Extract the (x, y) coordinate from the center of the cell holding the provided text.  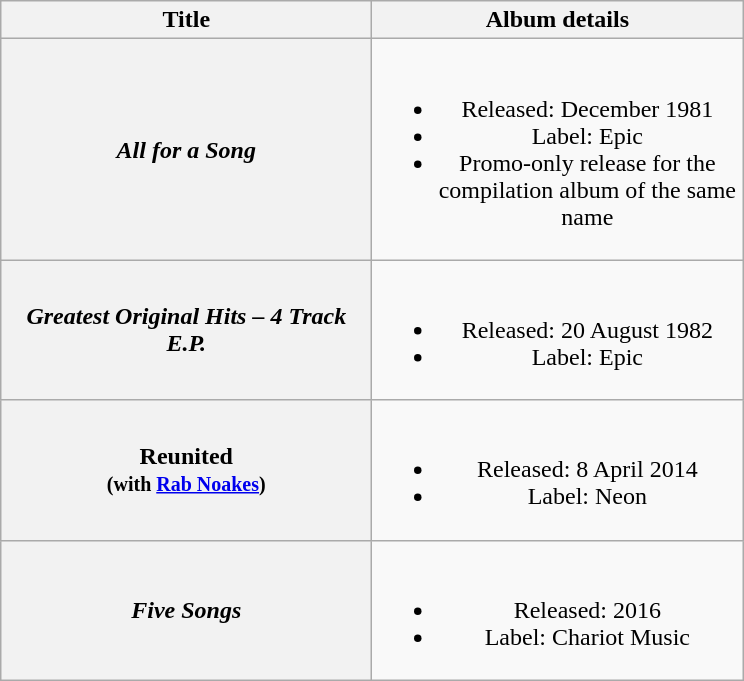
Reunited(with Rab Noakes) (186, 470)
Released: December 1981Label: EpicPromo-only release for the compilation album of the same name (558, 150)
Five Songs (186, 610)
Released: 8 April 2014Label: Neon (558, 470)
Released: 20 August 1982Label: Epic (558, 330)
Title (186, 20)
Released: 2016Label: Chariot Music (558, 610)
All for a Song (186, 150)
Greatest Original Hits – 4 Track E.P. (186, 330)
Album details (558, 20)
